Detect which cell encompasses the target text, then output its [X, Y] center coordinate. 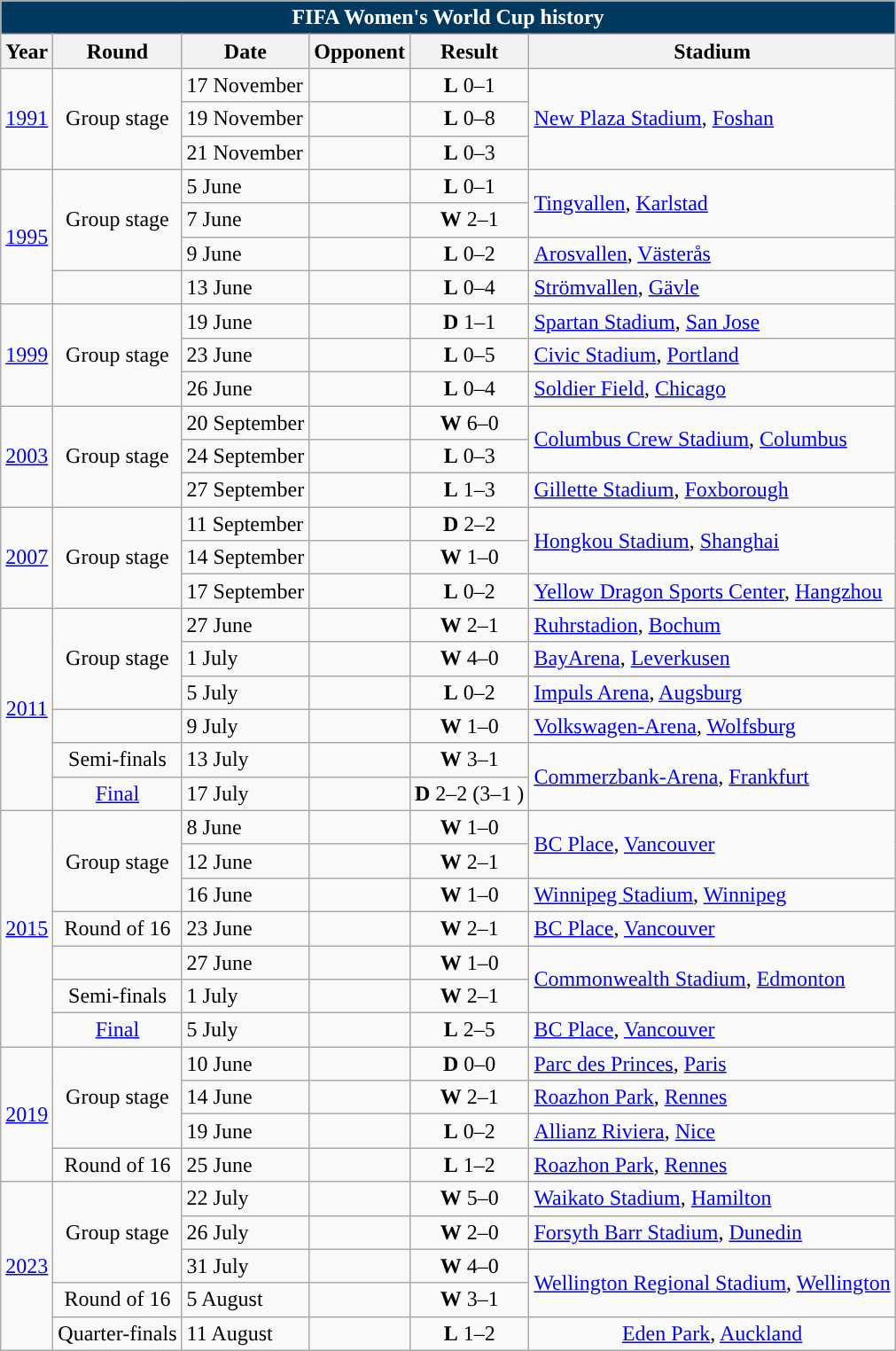
D 2–2 (3–1 ) [469, 793]
24 September [245, 457]
Commerzbank-Arena, Frankfurt [713, 777]
Result [469, 51]
2015 [27, 928]
2011 [27, 709]
2003 [27, 457]
21 November [245, 152]
Soldier Field, Chicago [713, 388]
14 June [245, 1097]
17 July [245, 793]
W 5–0 [469, 1199]
Eden Park, Auckland [713, 1333]
Allianz Riviera, Nice [713, 1131]
Yellow Dragon Sports Center, Hangzhou [713, 591]
Forsyth Barr Stadium, Dunedin [713, 1232]
22 July [245, 1199]
L 0–8 [469, 119]
Waikato Stadium, Hamilton [713, 1199]
Date [245, 51]
Opponent [360, 51]
Impuls Arena, Augsburg [713, 692]
26 July [245, 1232]
2019 [27, 1114]
25 June [245, 1165]
9 June [245, 254]
Round [117, 51]
7 June [245, 220]
D 2–2 [469, 524]
12 June [245, 861]
26 June [245, 388]
17 November [245, 85]
D 0–0 [469, 1064]
10 June [245, 1064]
1995 [27, 237]
Hongkou Stadium, Shanghai [713, 541]
13 July [245, 760]
L 1–3 [469, 490]
Quarter-finals [117, 1333]
14 September [245, 558]
19 November [245, 119]
8 June [245, 827]
Arosvallen, Västerås [713, 254]
FIFA Women's World Cup history [448, 18]
17 September [245, 591]
1999 [27, 355]
BayArena, Leverkusen [713, 659]
Ruhrstadion, Bochum [713, 625]
5 August [245, 1300]
13 June [245, 287]
Stadium [713, 51]
Gillette Stadium, Foxborough [713, 490]
5 June [245, 186]
Winnipeg Stadium, Winnipeg [713, 894]
Civic Stadium, Portland [713, 355]
Wellington Regional Stadium, Wellington [713, 1283]
Columbus Crew Stadium, Columbus [713, 440]
D 1–1 [469, 321]
31 July [245, 1266]
11 September [245, 524]
Tingvallen, Karlstad [713, 203]
Strömvallen, Gävle [713, 287]
2007 [27, 558]
Year [27, 51]
11 August [245, 1333]
Parc des Princes, Paris [713, 1064]
1991 [27, 119]
Commonwealth Stadium, Edmonton [713, 979]
Volkswagen-Arena, Wolfsburg [713, 726]
W 2–0 [469, 1232]
9 July [245, 726]
20 September [245, 423]
W 6–0 [469, 423]
27 September [245, 490]
Spartan Stadium, San Jose [713, 321]
L 2–5 [469, 1030]
2023 [27, 1266]
New Plaza Stadium, Foshan [713, 119]
L 0–5 [469, 355]
16 June [245, 894]
